For the text-containing cell, return its midpoint in (X, Y) coordinate format. 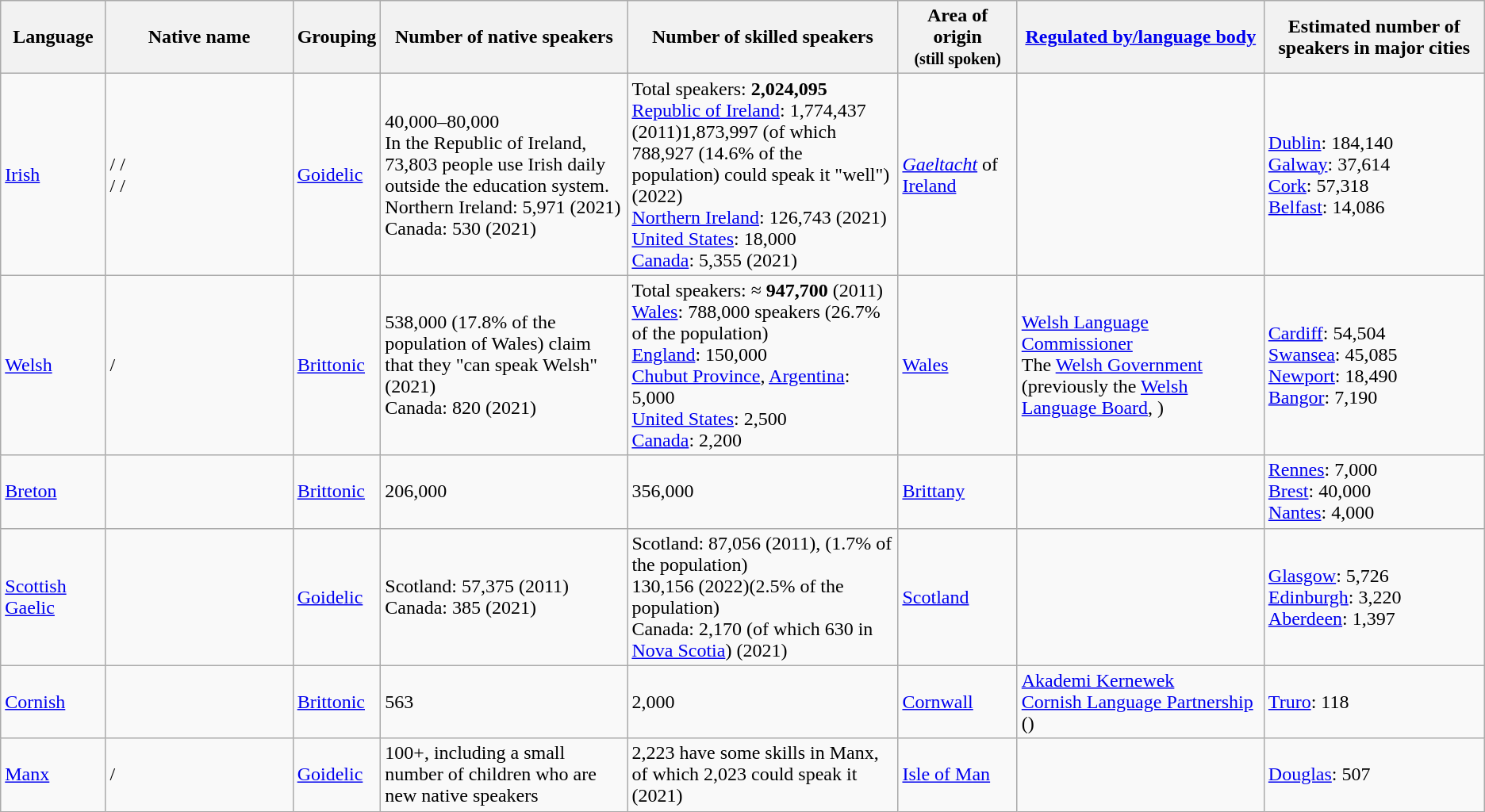
538,000 (17.8% of the population of Wales) claim that they "can speak Welsh" (2021)Canada: 820 (2021) (505, 365)
Scottish Gaelic (53, 596)
100+, including a small number of children who are new native speakers (505, 775)
Estimated number of speakers in major cities (1374, 37)
Wales (957, 365)
40,000–80,000In the Republic of Ireland, 73,803 people use Irish daily outside the education system.Northern Ireland: 5,971 (2021)Canada: 530 (2021) (505, 174)
Regulated by/language body (1141, 37)
Gaeltacht of Ireland (957, 174)
Brittany (957, 492)
2,223 have some skills in Manx, of which 2,023 could speak it (2021) (763, 775)
Glasgow: 5,726Edinburgh: 3,220Aberdeen: 1,397 (1374, 596)
Welsh Language CommissionerThe Welsh Government(previously the Welsh Language Board, ) (1141, 365)
Language (53, 37)
Scotland (957, 596)
Cornish (53, 702)
Cardiff: 54,504Swansea: 45,085Newport: 18,490Bangor: 7,190 (1374, 365)
Number of native speakers (505, 37)
356,000 (763, 492)
Akademi KernewekCornish Language Partnership () (1141, 702)
206,000 (505, 492)
Douglas: 507 (1374, 775)
Welsh (53, 365)
Irish (53, 174)
Truro: 118 (1374, 702)
/ / / / (199, 174)
Manx (53, 775)
Dublin: 184,140Galway: 37,614Cork: 57,318Belfast: 14,086 (1374, 174)
Cornwall (957, 702)
563 (505, 702)
Breton (53, 492)
Native name (199, 37)
2,000 (763, 702)
Scotland: 57,375 (2011)Canada: 385 (2021) (505, 596)
Scotland: 87,056 (2011), (1.7% of the population)130,156 (2022)(2.5% of the population)Canada: 2,170 (of which 630 in Nova Scotia) (2021) (763, 596)
Rennes: 7,000Brest: 40,000Nantes: 4,000 (1374, 492)
Area of origin(still spoken) (957, 37)
Isle of Man (957, 775)
Number of skilled speakers (763, 37)
Grouping (336, 37)
